Extract the (x, y) coordinate from the center of the cell holding the provided text.  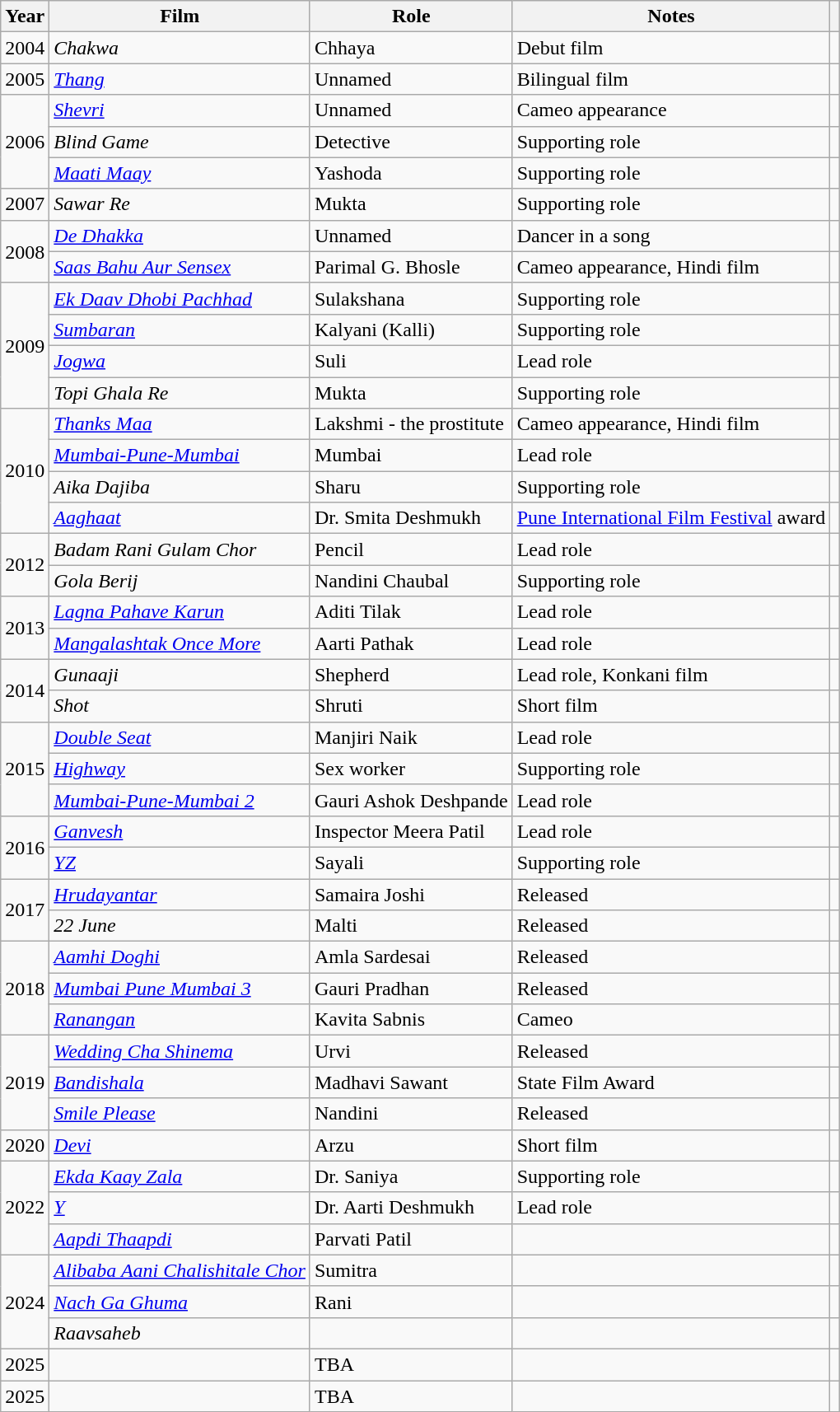
Lakshmi - the prostitute (411, 424)
Smile Please (180, 1114)
Aaghaat (180, 518)
Sex worker (411, 769)
Nandini Chaubal (411, 581)
2013 (25, 628)
Lead role, Konkani film (671, 675)
Aamhi Doghi (180, 957)
Yashoda (411, 173)
Maati Maay (180, 173)
Ek Daav Dhobi Pachhad (180, 298)
Dr. Saniya (411, 1176)
Gauri Ashok Deshpande (411, 800)
2019 (25, 1082)
Nach Ga Ghuma (180, 1302)
2009 (25, 345)
Badam Rani Gulam Chor (180, 549)
Cameo (671, 1020)
Debut film (671, 48)
Nandini (411, 1114)
22 June (180, 926)
Mumbai-Pune-Mumbai (180, 456)
Role (411, 16)
Mumbai (411, 456)
Thanks Maa (180, 424)
Topi Ghala Re (180, 393)
Raavsaheb (180, 1333)
Gunaaji (180, 675)
Parvati Patil (411, 1239)
Thang (180, 79)
Sawar Re (180, 204)
Sayali (411, 863)
Y (180, 1208)
Ranangan (180, 1020)
Sharu (411, 487)
Jogwa (180, 361)
Sumbaran (180, 330)
2010 (25, 471)
2016 (25, 847)
Ekda Kaay Zala (180, 1176)
Urvi (411, 1051)
Sulakshana (411, 298)
2020 (25, 1145)
Aditi Tilak (411, 612)
Aika Dajiba (180, 487)
Alibaba Aani Chalishitale Chor (180, 1270)
2006 (25, 142)
Inspector Meera Patil (411, 831)
Aapdi Thaapdi (180, 1239)
Ganvesh (180, 831)
Manjiri Naik (411, 737)
Shevri (180, 110)
Film (180, 16)
Suli (411, 361)
Dancer in a song (671, 236)
Lagna Pahave Karun (180, 612)
2004 (25, 48)
2015 (25, 769)
Chakwa (180, 48)
Chhaya (411, 48)
2012 (25, 565)
2008 (25, 251)
Mumbai-Pune-Mumbai 2 (180, 800)
Highway (180, 769)
Mangalashtak Once More (180, 643)
2022 (25, 1208)
Detective (411, 142)
Year (25, 16)
Blind Game (180, 142)
Madhavi Sawant (411, 1082)
Cameo appearance (671, 110)
Pencil (411, 549)
Bilingual film (671, 79)
Bandishala (180, 1082)
Gola Berij (180, 581)
Dr. Aarti Deshmukh (411, 1208)
2024 (25, 1302)
Mumbai Pune Mumbai 3 (180, 989)
De Dhakka (180, 236)
Samaira Joshi (411, 894)
2007 (25, 204)
Rani (411, 1302)
Pune International Film Festival award (671, 518)
Wedding Cha Shinema (180, 1051)
Amla Sardesai (411, 957)
2005 (25, 79)
Kalyani (Kalli) (411, 330)
Hrudayantar (180, 894)
Shruti (411, 706)
2017 (25, 909)
2018 (25, 989)
Devi (180, 1145)
Double Seat (180, 737)
Parimal G. Bhosle (411, 267)
Arzu (411, 1145)
Kavita Sabnis (411, 1020)
2014 (25, 690)
Malti (411, 926)
Aarti Pathak (411, 643)
Saas Bahu Aur Sensex (180, 267)
Sumitra (411, 1270)
Gauri Pradhan (411, 989)
Dr. Smita Deshmukh (411, 518)
State Film Award (671, 1082)
Shepherd (411, 675)
Shot (180, 706)
Notes (671, 16)
YZ (180, 863)
